Scan for the cell matching the given text and deliver its (x, y) coordinate at center. 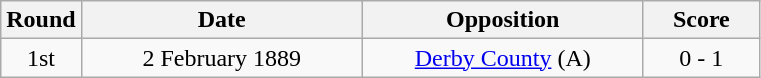
2 February 1889 (222, 58)
Derby County (A) (502, 58)
Opposition (502, 20)
1st (41, 58)
Score (701, 20)
Date (222, 20)
0 - 1 (701, 58)
Round (41, 20)
